Pinpoint the cell where the given text exists, returning its (x, y) midpoint coordinate. 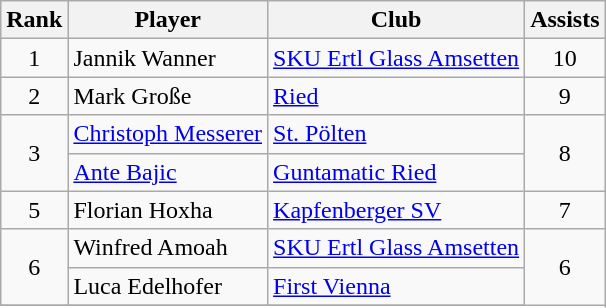
Christoph Messerer (168, 134)
Rank (34, 20)
Ried (396, 96)
7 (565, 210)
First Vienna (396, 286)
10 (565, 58)
Assists (565, 20)
Mark Große (168, 96)
2 (34, 96)
Winfred Amoah (168, 248)
Guntamatic Ried (396, 172)
3 (34, 153)
5 (34, 210)
St. Pölten (396, 134)
9 (565, 96)
Kapfenberger SV (396, 210)
1 (34, 58)
8 (565, 153)
Club (396, 20)
Player (168, 20)
Jannik Wanner (168, 58)
Ante Bajic (168, 172)
Luca Edelhofer (168, 286)
Florian Hoxha (168, 210)
